Pinpoint the cell where the given text exists, returning its (X, Y) midpoint coordinate. 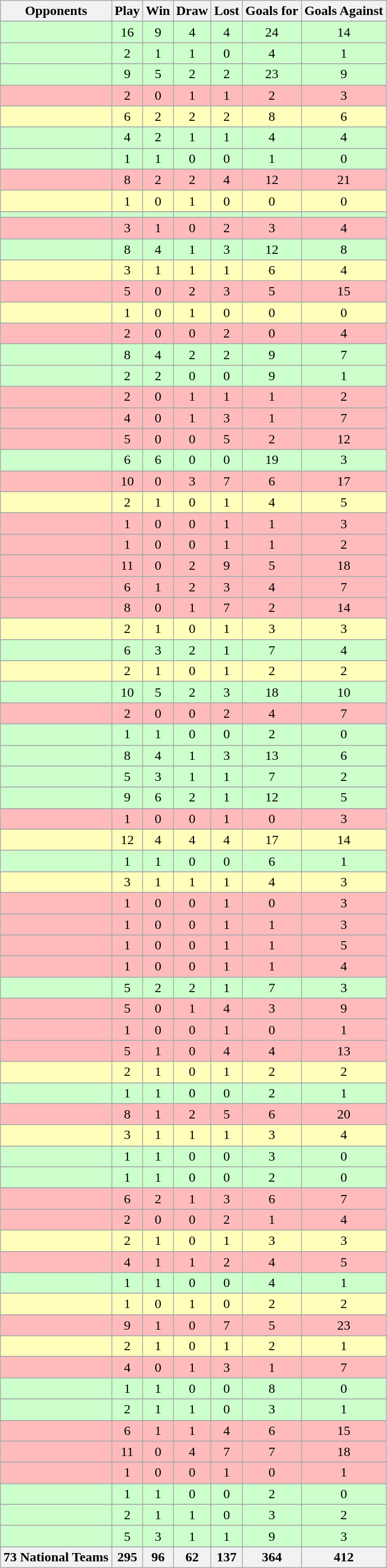
412 (344, 1557)
19 (272, 460)
62 (192, 1557)
295 (127, 1557)
24 (272, 32)
73 National Teams (56, 1557)
Win (159, 11)
Play (127, 11)
96 (159, 1557)
21 (344, 180)
364 (272, 1557)
Goals for (272, 11)
16 (127, 32)
137 (227, 1557)
Draw (192, 11)
Lost (227, 11)
Goals Against (344, 11)
Opponents (56, 11)
20 (344, 1114)
